Return (x, y) of the center of cell containing provided text 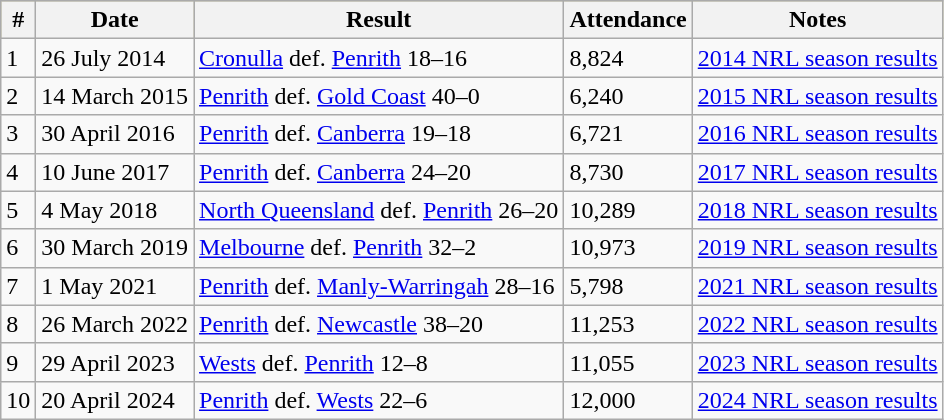
26 March 2022 (115, 324)
North Queensland def. Penrith 26–20 (379, 210)
Attendance (628, 20)
2018 NRL season results (818, 210)
Notes (818, 20)
5,798 (628, 286)
30 April 2016 (115, 134)
10 (18, 400)
29 April 2023 (115, 362)
11,055 (628, 362)
14 March 2015 (115, 96)
4 (18, 172)
# (18, 20)
2024 NRL season results (818, 400)
Result (379, 20)
Penrith def. Canberra 24–20 (379, 172)
2014 NRL season results (818, 58)
2021 NRL season results (818, 286)
2 (18, 96)
4 May 2018 (115, 210)
6,721 (628, 134)
10 June 2017 (115, 172)
2022 NRL season results (818, 324)
Date (115, 20)
2019 NRL season results (818, 248)
8,824 (628, 58)
Melbourne def. Penrith 32–2 (379, 248)
2016 NRL season results (818, 134)
2015 NRL season results (818, 96)
5 (18, 210)
8,730 (628, 172)
1 May 2021 (115, 286)
8 (18, 324)
Penrith def. Gold Coast 40–0 (379, 96)
Penrith def. Canberra 19–18 (379, 134)
3 (18, 134)
6,240 (628, 96)
7 (18, 286)
12,000 (628, 400)
Penrith def. Manly-Warringah 28–16 (379, 286)
20 April 2024 (115, 400)
2017 NRL season results (818, 172)
10,973 (628, 248)
9 (18, 362)
2023 NRL season results (818, 362)
Penrith def. Wests 22–6 (379, 400)
10,289 (628, 210)
1 (18, 58)
6 (18, 248)
11,253 (628, 324)
Cronulla def. Penrith 18–16 (379, 58)
Penrith def. Newcastle 38–20 (379, 324)
Wests def. Penrith 12–8 (379, 362)
30 March 2019 (115, 248)
26 July 2014 (115, 58)
